For the text-containing cell, return its midpoint in [X, Y] coordinate format. 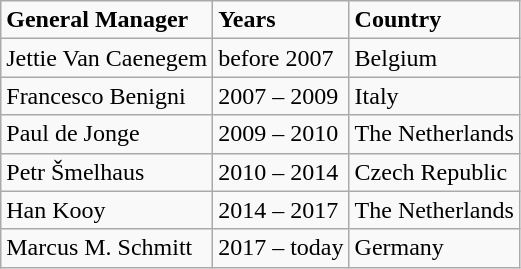
Country [434, 20]
Petr Šmelhaus [107, 172]
Marcus M. Schmitt [107, 248]
2010 – 2014 [281, 172]
Italy [434, 96]
2009 – 2010 [281, 134]
2014 – 2017 [281, 210]
General Manager [107, 20]
2007 – 2009 [281, 96]
2017 – today [281, 248]
Germany [434, 248]
Years [281, 20]
Belgium [434, 58]
Paul de Jonge [107, 134]
Jettie Van Caenegem [107, 58]
before 2007 [281, 58]
Czech Republic [434, 172]
Han Kooy [107, 210]
Francesco Benigni [107, 96]
